Provide the [X, Y] coordinate of the cell's center where the given text is located.  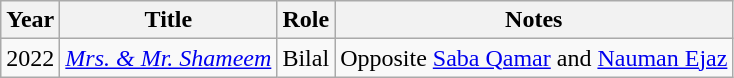
Role [306, 20]
Year [30, 20]
Title [168, 20]
Mrs. & Mr. Shameem [168, 58]
Notes [534, 20]
2022 [30, 58]
Opposite Saba Qamar and Nauman Ejaz [534, 58]
Bilal [306, 58]
